Identify which cell holds the provided text, then report its (x, y) central coordinate. 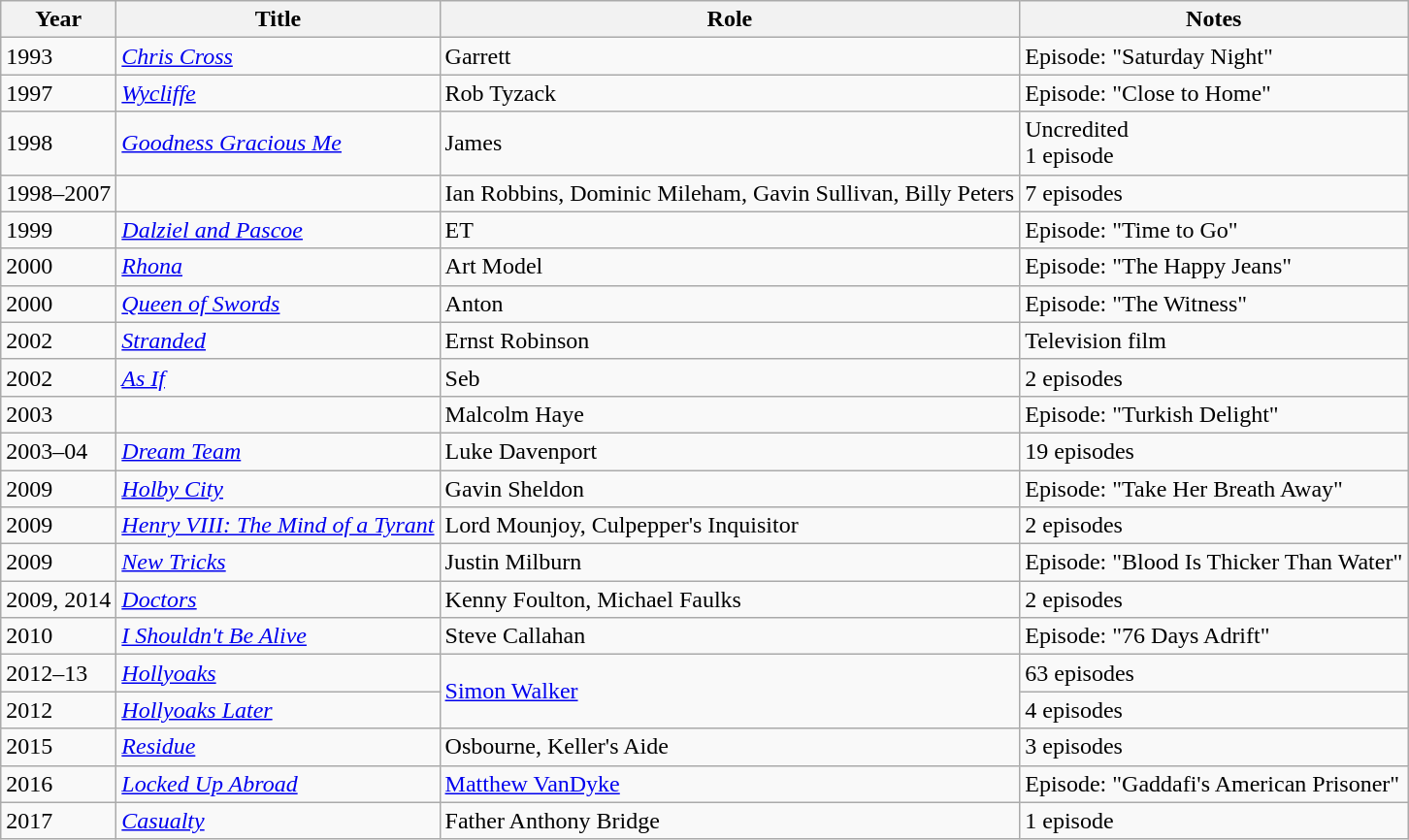
Episode: "The Happy Jeans" (1214, 267)
Ian Robbins, Dominic Mileham, Gavin Sullivan, Billy Peters (730, 193)
Locked Up Abroad (278, 784)
Ernst Robinson (730, 340)
Kenny Foulton, Michael Faulks (730, 599)
Steve Callahan (730, 636)
2010 (58, 636)
1998 (58, 144)
7 episodes (1214, 193)
1993 (58, 56)
3 episodes (1214, 747)
Rob Tyzack (730, 93)
4 episodes (1214, 710)
Doctors (278, 599)
Uncredited1 episode (1214, 144)
Residue (278, 747)
Dream Team (278, 451)
Lord Mounjoy, Culpepper's Inquisitor (730, 526)
2009, 2014 (58, 599)
Year (58, 19)
Wycliffe (278, 93)
Episode: "76 Days Adrift" (1214, 636)
Stranded (278, 340)
Henry VIII: The Mind of a Tyrant (278, 526)
Episode: "Gaddafi's American Prisoner" (1214, 784)
I Shouldn't Be Alive (278, 636)
Episode: "Time to Go" (1214, 230)
Malcolm Haye (730, 414)
Simon Walker (730, 692)
Episode: "Saturday Night" (1214, 56)
Dalziel and Pascoe (278, 230)
Father Anthony Bridge (730, 821)
Television film (1214, 340)
Episode: "Turkish Delight" (1214, 414)
1999 (58, 230)
Justin Milburn (730, 563)
New Tricks (278, 563)
As If (278, 377)
Holby City (278, 488)
2012–13 (58, 673)
Title (278, 19)
Role (730, 19)
Gavin Sheldon (730, 488)
Episode: "Blood Is Thicker Than Water" (1214, 563)
2016 (58, 784)
Queen of Swords (278, 304)
2012 (58, 710)
Hollyoaks (278, 673)
1997 (58, 93)
Matthew VanDyke (730, 784)
Garrett (730, 56)
Episode: "Take Her Breath Away" (1214, 488)
63 episodes (1214, 673)
1998–2007 (58, 193)
Luke Davenport (730, 451)
Art Model (730, 267)
Episode: "The Witness" (1214, 304)
2003 (58, 414)
Notes (1214, 19)
Seb (730, 377)
1 episode (1214, 821)
Casualty (278, 821)
19 episodes (1214, 451)
Anton (730, 304)
Hollyoaks Later (278, 710)
Osbourne, Keller's Aide (730, 747)
James (730, 144)
2017 (58, 821)
Goodness Gracious Me (278, 144)
2015 (58, 747)
Chris Cross (278, 56)
ET (730, 230)
2003–04 (58, 451)
Episode: "Close to Home" (1214, 93)
Rhona (278, 267)
